Pinpoint the cell where the given text exists, returning its [X, Y] midpoint coordinate. 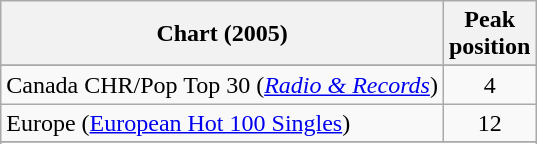
12 [489, 123]
Canada CHR/Pop Top 30 (Radio & Records) [222, 85]
Europe (European Hot 100 Singles) [222, 123]
Chart (2005) [222, 34]
Peakposition [489, 34]
4 [489, 85]
